Determine the (X, Y) coordinate at the center of the cell enclosing the given text.  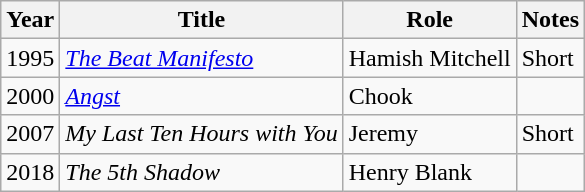
Jeremy (430, 134)
Hamish Mitchell (430, 58)
Role (430, 20)
My Last Ten Hours with You (202, 134)
Title (202, 20)
1995 (30, 58)
Notes (550, 20)
2000 (30, 96)
The Beat Manifesto (202, 58)
The 5th Shadow (202, 172)
2007 (30, 134)
Year (30, 20)
Chook (430, 96)
Henry Blank (430, 172)
2018 (30, 172)
Angst (202, 96)
